Extract the [x, y] coordinate from the center of the cell holding the provided text.  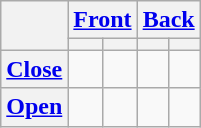
Front [102, 20]
Open [34, 107]
Close [34, 69]
Back [168, 20]
